Locate the cell with the specified text and output its (x, y) center coordinate. 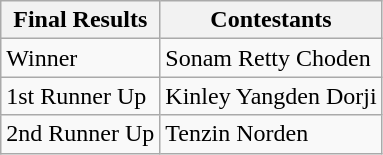
Winner (80, 58)
Sonam Retty Choden (271, 58)
Kinley Yangden Dorji (271, 96)
Final Results (80, 20)
Tenzin Norden (271, 134)
1st Runner Up (80, 96)
Contestants (271, 20)
2nd Runner Up (80, 134)
